Provide the [X, Y] coordinate of the cell's center where the given text is located.  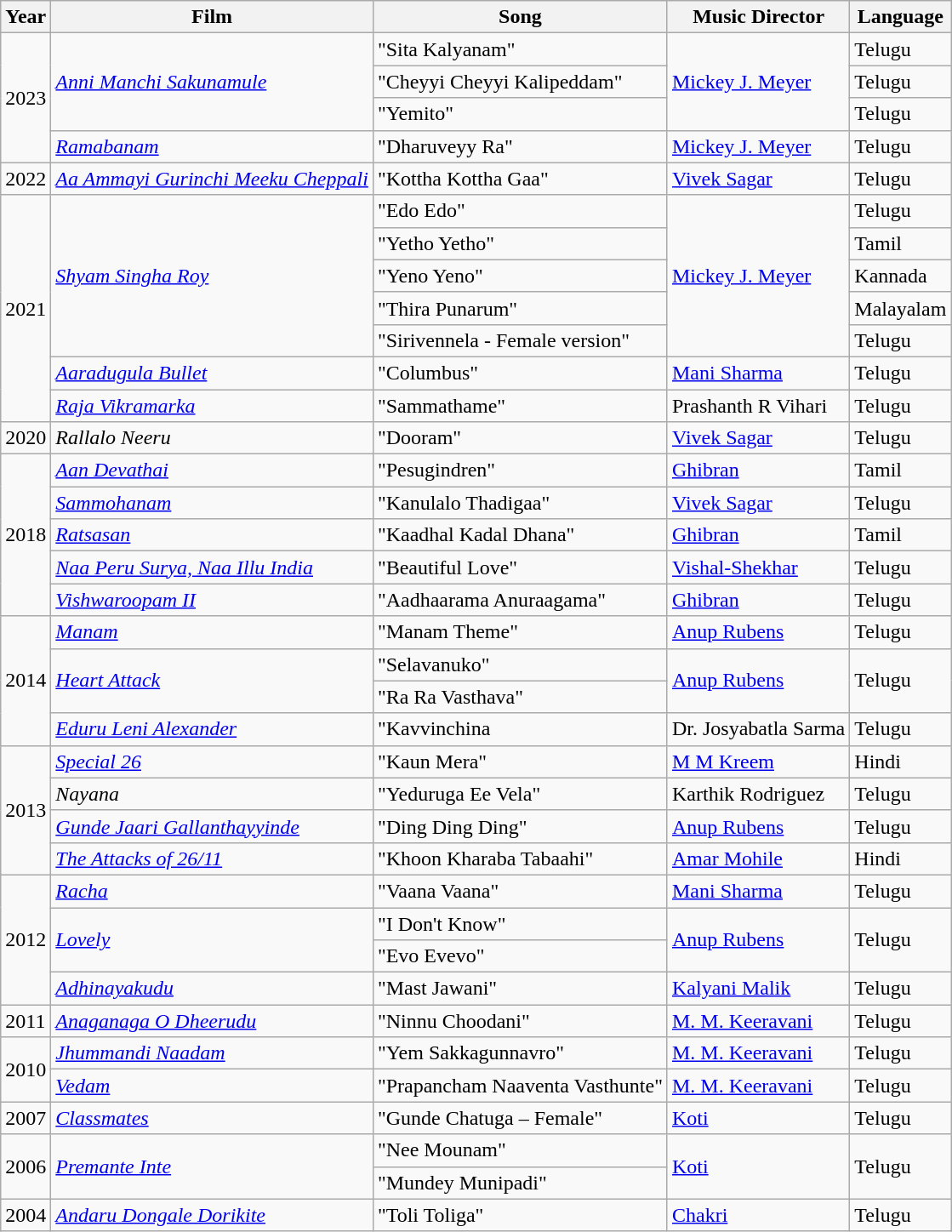
The Attacks of 26/11 [213, 858]
"Selavanuko" [520, 664]
"Ding Ding Ding" [520, 826]
Classmates [213, 1118]
"Prapancham Naaventa Vasthunte" [520, 1086]
Film [213, 17]
2007 [26, 1118]
"Toli Toliga" [520, 1215]
"Yetho Yetho" [520, 243]
"Kaun Mera" [520, 761]
"Manam Theme" [520, 632]
"Thira Punarum" [520, 308]
2013 [26, 810]
Karthik Rodriguez [758, 794]
"Dharuveyy Ra" [520, 146]
"Ra Ra Vasthava" [520, 697]
"Khoon Kharaba Tabaahi" [520, 858]
Premante Inte [213, 1166]
Aan Devathai [213, 471]
Kannada [900, 276]
Eduru Leni Alexander [213, 729]
Raja Vikramarka [213, 406]
Nayana [213, 794]
2020 [26, 438]
"Columbus" [520, 373]
Kalyani Malik [758, 989]
"Gunde Chatuga – Female" [520, 1118]
Chakri [758, 1215]
Adhinayakudu [213, 989]
2011 [26, 1021]
"Dooram" [520, 438]
"Beautiful Love" [520, 568]
"Sirivennela - Female version" [520, 340]
2010 [26, 1069]
2006 [26, 1166]
"I Don't Know" [520, 923]
2022 [26, 179]
"Cheyyi Cheyyi Kalipeddam" [520, 82]
Gunde Jaari Gallanthayyinde [213, 826]
Ramabanam [213, 146]
Anaganaga O Dheerudu [213, 1021]
M M Kreem [758, 761]
Racha [213, 891]
Dr. Josyabatla Sarma [758, 729]
Aa Ammayi Gurinchi Meeku Cheppali [213, 179]
Language [900, 17]
Heart Attack [213, 681]
Year [26, 17]
"Edo Edo" [520, 211]
Aaradugula Bullet [213, 373]
Jhummandi Naadam [213, 1053]
"Vaana Vaana" [520, 891]
"Sammathame" [520, 406]
"Ninnu Choodani" [520, 1021]
Manam [213, 632]
Vishwaroopam II [213, 600]
"Mast Jawani" [520, 989]
Vedam [213, 1086]
Vishal-Shekhar [758, 568]
"Pesugindren" [520, 471]
Andaru Dongale Dorikite [213, 1215]
Anni Manchi Sakunamule [213, 82]
Naa Peru Surya, Naa Illu India [213, 568]
Sammohanam [213, 503]
2018 [26, 535]
Prashanth R Vihari [758, 406]
"Yem Sakkagunnavro" [520, 1053]
Ratsasan [213, 535]
"Sita Kalyanam" [520, 49]
"Evo Evevo" [520, 956]
"Nee Mounam" [520, 1150]
"Kavvinchina [520, 729]
2012 [26, 939]
"Yeduruga Ee Vela" [520, 794]
Shyam Singha Roy [213, 276]
Rallalo Neeru [213, 438]
2023 [26, 98]
"Yemito" [520, 114]
"Mundey Munipadi" [520, 1183]
2021 [26, 308]
"Kaadhal Kadal Dhana" [520, 535]
2004 [26, 1215]
Lovely [213, 939]
Music Director [758, 17]
"Kanulalo Thadigaa" [520, 503]
Song [520, 17]
Amar Mohile [758, 858]
2014 [26, 681]
Malayalam [900, 308]
Special 26 [213, 761]
"Yeno Yeno" [520, 276]
"Aadhaarama Anuraagama" [520, 600]
"Kottha Kottha Gaa" [520, 179]
